Locate the cell with the specified text and output its (X, Y) center coordinate. 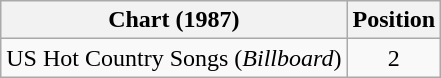
2 (394, 58)
US Hot Country Songs (Billboard) (174, 58)
Position (394, 20)
Chart (1987) (174, 20)
